Return the (x, y) coordinate for the center point of the cell that contains the specified text.  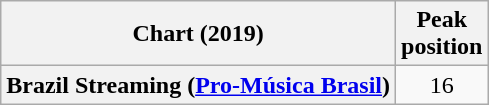
Peakposition (442, 34)
Brazil Streaming (Pro-Música Brasil) (198, 85)
Chart (2019) (198, 34)
16 (442, 85)
